Identify which cell holds the provided text, then report its (X, Y) central coordinate. 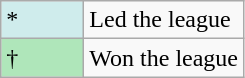
* (42, 20)
Won the league (164, 58)
Led the league (164, 20)
† (42, 58)
